Identify which cell holds the provided text, then report its [x, y] central coordinate. 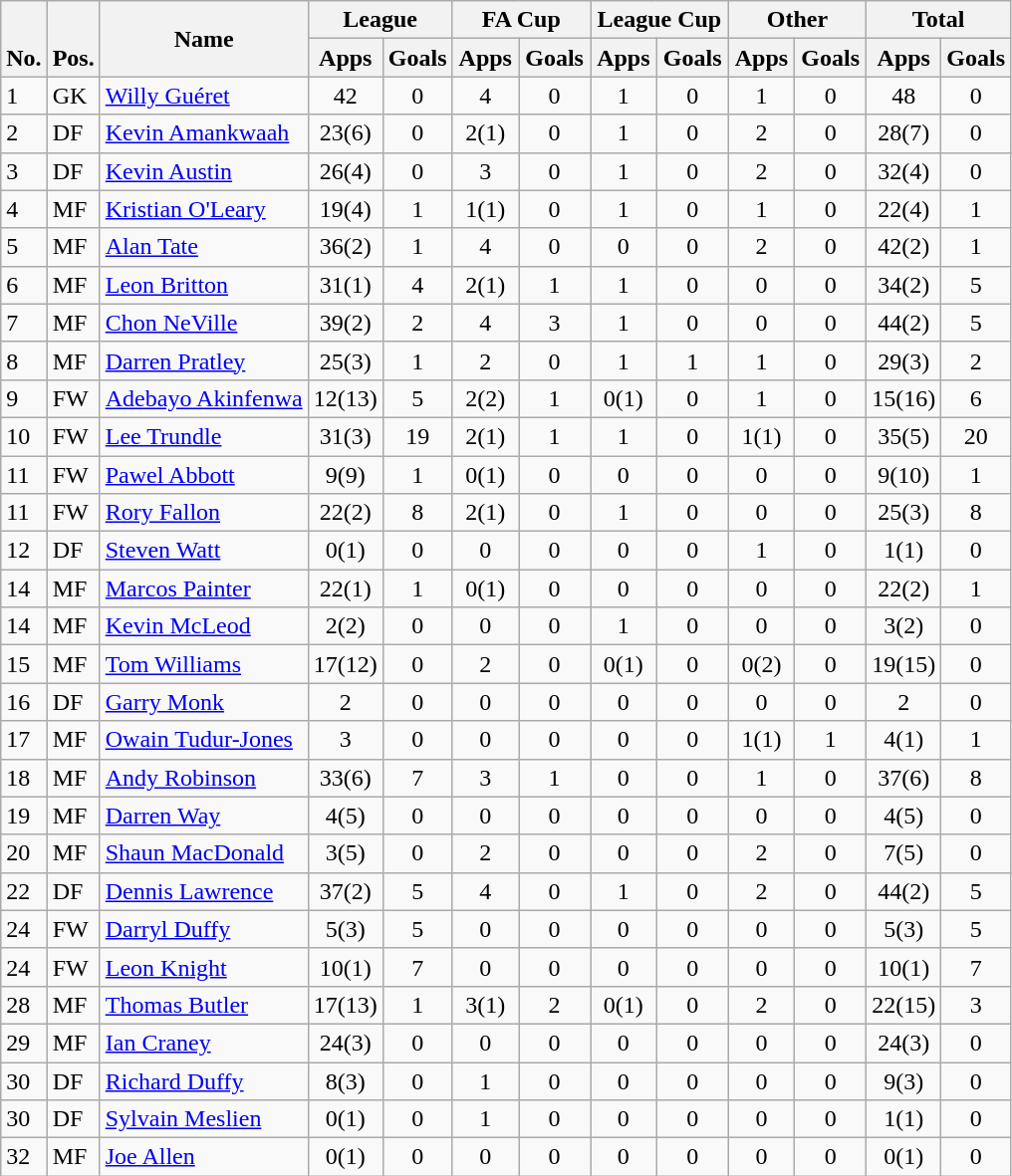
Joe Allen [203, 1157]
Leon Knight [203, 967]
Chon NeVille [203, 323]
Darryl Duffy [203, 929]
Leon Britton [203, 285]
Kevin Amankwaah [203, 133]
19(4) [345, 209]
39(2) [345, 323]
4(1) [904, 740]
42(2) [904, 247]
Alan Tate [203, 247]
22(15) [904, 1005]
Lee Trundle [203, 436]
Other [797, 20]
17(12) [345, 664]
Adebayo Akinfenwa [203, 398]
15 [24, 664]
FA Cup [522, 20]
16 [24, 702]
Willy Guéret [203, 96]
32(4) [904, 171]
9(3) [904, 1080]
Richard Duffy [203, 1080]
9(10) [904, 475]
17(13) [345, 1005]
League [380, 20]
GK [74, 96]
Ian Craney [203, 1043]
9(9) [345, 475]
Total [938, 20]
Rory Fallon [203, 513]
22 [24, 891]
22(1) [345, 588]
Shaun MacDonald [203, 853]
Thomas Butler [203, 1005]
29 [24, 1043]
Marcos Painter [203, 588]
28(7) [904, 133]
15(16) [904, 398]
3(1) [486, 1005]
Pos. [74, 39]
32 [24, 1157]
Name [203, 39]
36(2) [345, 247]
0(2) [761, 664]
18 [24, 778]
29(3) [904, 360]
7(5) [904, 853]
3(5) [345, 853]
Owain Tudur-Jones [203, 740]
Andy Robinson [203, 778]
Kristian O'Leary [203, 209]
34(2) [904, 285]
9 [24, 398]
Darren Pratley [203, 360]
35(5) [904, 436]
Pawel Abbott [203, 475]
42 [345, 96]
Steven Watt [203, 551]
Dennis Lawrence [203, 891]
Tom Williams [203, 664]
Darren Way [203, 816]
No. [24, 39]
Kevin Austin [203, 171]
22(4) [904, 209]
19(15) [904, 664]
28 [24, 1005]
8(3) [345, 1080]
3(2) [904, 626]
26(4) [345, 171]
League Cup [659, 20]
10 [24, 436]
12(13) [345, 398]
48 [904, 96]
33(6) [345, 778]
31(3) [345, 436]
37(2) [345, 891]
23(6) [345, 133]
Kevin McLeod [203, 626]
17 [24, 740]
31(1) [345, 285]
Garry Monk [203, 702]
37(6) [904, 778]
12 [24, 551]
Sylvain Meslien [203, 1119]
